Output the (x, y) coordinate of the center of the cell containing the given text.  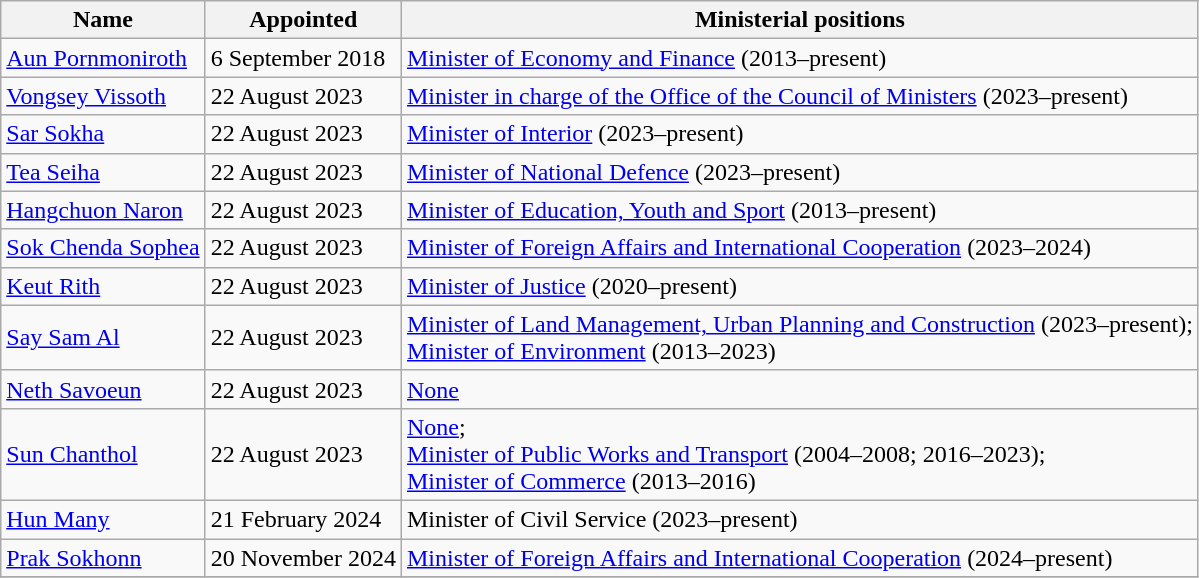
Say Sam Al (103, 338)
Minister of Civil Service (2023–present) (800, 519)
None (800, 389)
Minister of Foreign Affairs and International Cooperation (2024–present) (800, 557)
Minister of Education, Youth and Sport (2013–present) (800, 210)
Tea Seiha (103, 172)
Prak Sokhonn (103, 557)
Minister of Economy and Finance (2013–present) (800, 58)
None;Minister of Public Works and Transport (2004–2008; 2016–2023);Minister of Commerce (2013–2016) (800, 454)
Minister of Justice (2020–present) (800, 286)
Minister of National Defence (2023–present) (800, 172)
Minister in charge of the Office of the Council of Ministers (2023–present) (800, 96)
Name (103, 20)
Sok Chenda Sophea (103, 248)
Minister of Land Management, Urban Planning and Construction (2023–present);Minister of Environment (2013–2023) (800, 338)
Minister of Interior (2023–present) (800, 134)
Sun Chanthol (103, 454)
Ministerial positions (800, 20)
Hangchuon Naron (103, 210)
Neth Savoeun (103, 389)
6 September 2018 (303, 58)
21 February 2024 (303, 519)
Sar Sokha (103, 134)
Appointed (303, 20)
Vongsey Vissoth (103, 96)
20 November 2024 (303, 557)
Hun Many (103, 519)
Keut Rith (103, 286)
Aun Pornmoniroth (103, 58)
Minister of Foreign Affairs and International Cooperation (2023–2024) (800, 248)
